Determine the [X, Y] coordinate at the center of the cell enclosing the given text.  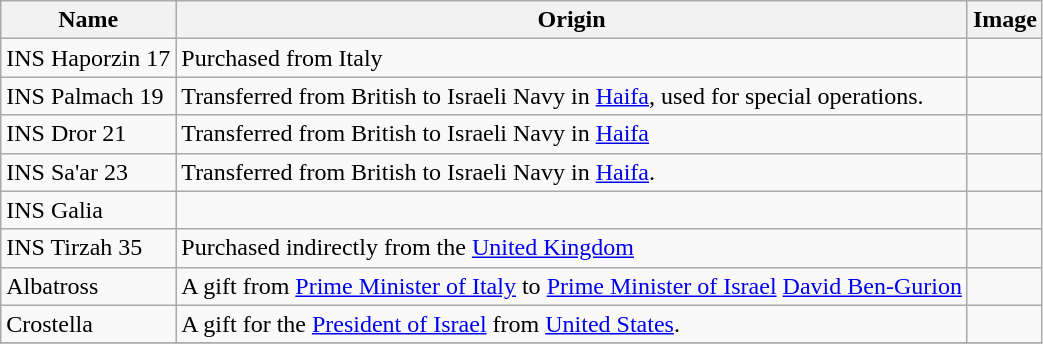
INS Palmach 19 [88, 96]
A gift from Prime Minister of Italy to Prime Minister of Israel David Ben-Gurion [572, 286]
Purchased indirectly from the United Kingdom [572, 248]
INS Haporzin 17 [88, 58]
Origin [572, 20]
INS Sa'ar 23 [88, 172]
Transferred from British to Israeli Navy in Haifa [572, 134]
INS Dror 21 [88, 134]
Albatross [88, 286]
Purchased from Italy [572, 58]
Name [88, 20]
INS Galia [88, 210]
INS Tirzah 35 [88, 248]
Crostella [88, 324]
Transferred from British to Israeli Navy in Haifa. [572, 172]
Image [1004, 20]
A gift for the President of Israel from United States. [572, 324]
Transferred from British to Israeli Navy in Haifa, used for special operations. [572, 96]
